Capture the cell that displays the provided text and extract its [X, Y] central coordinate. 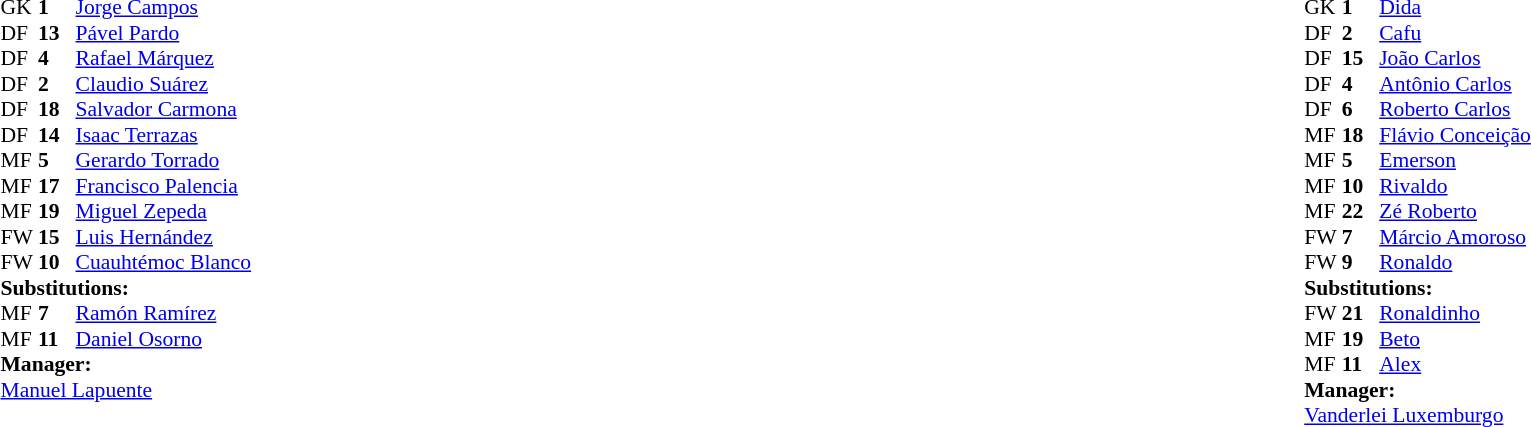
Francisco Palencia [164, 186]
Substitutions: [126, 288]
Isaac Terrazas [164, 135]
Manager: [126, 365]
9 [1361, 263]
Daniel Osorno [164, 339]
Pável Pardo [164, 33]
Gerardo Torrado [164, 161]
Manuel Lapuente [126, 390]
17 [57, 186]
Rafael Márquez [164, 59]
Ramón Ramírez [164, 313]
13 [57, 33]
6 [1361, 109]
Luis Hernández [164, 237]
21 [1361, 313]
Claudio Suárez [164, 84]
14 [57, 135]
22 [1361, 211]
Miguel Zepeda [164, 211]
Cuauhtémoc Blanco [164, 263]
Salvador Carmona [164, 109]
